Search for the cell housing the specified text and yield its [x, y] center coordinate. 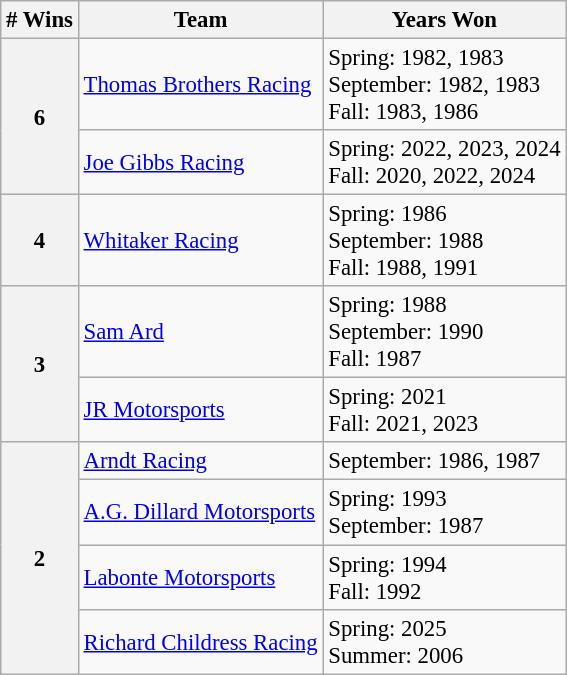
Spring: 2022, 2023, 2024Fall: 2020, 2022, 2024 [444, 162]
JR Motorsports [200, 410]
Spring: 2021Fall: 2021, 2023 [444, 410]
Spring: 1988September: 1990Fall: 1987 [444, 332]
Team [200, 20]
4 [40, 241]
Joe Gibbs Racing [200, 162]
Spring: 1982, 1983September: 1982, 1983Fall: 1983, 1986 [444, 85]
2 [40, 558]
Spring: 1993September: 1987 [444, 512]
Spring: 1994Fall: 1992 [444, 578]
3 [40, 364]
# Wins [40, 20]
6 [40, 117]
Spring: 1986September: 1988Fall: 1988, 1991 [444, 241]
Sam Ard [200, 332]
Richard Childress Racing [200, 642]
Labonte Motorsports [200, 578]
Arndt Racing [200, 461]
Years Won [444, 20]
Whitaker Racing [200, 241]
September: 1986, 1987 [444, 461]
Spring: 2025Summer: 2006 [444, 642]
Thomas Brothers Racing [200, 85]
A.G. Dillard Motorsports [200, 512]
